For the text-containing cell, return its midpoint in (X, Y) coordinate format. 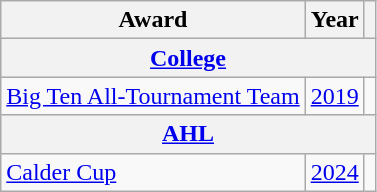
Year (334, 20)
2019 (334, 96)
Award (153, 20)
Big Ten All-Tournament Team (153, 96)
Calder Cup (153, 172)
AHL (188, 134)
2024 (334, 172)
College (188, 58)
